Find where the given text appears and provide that cell's center as [x, y] coordinate. 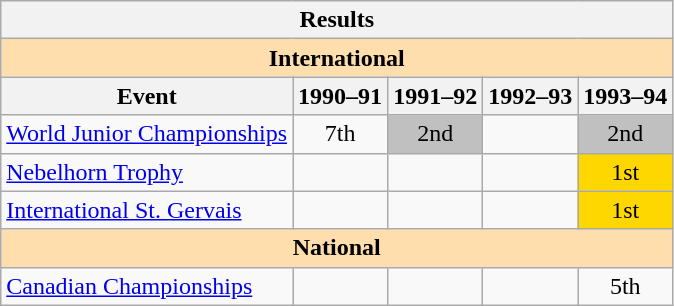
Canadian Championships [147, 286]
1992–93 [530, 96]
Event [147, 96]
International [337, 58]
1993–94 [626, 96]
World Junior Championships [147, 134]
Nebelhorn Trophy [147, 172]
International St. Gervais [147, 210]
1991–92 [436, 96]
National [337, 248]
5th [626, 286]
7th [340, 134]
Results [337, 20]
1990–91 [340, 96]
